Pinpoint the cell where the given text exists, returning its (X, Y) midpoint coordinate. 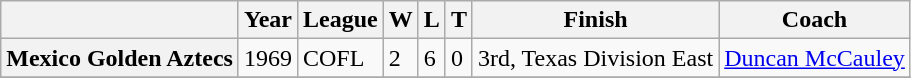
Mexico Golden Aztecs (120, 58)
League (340, 20)
1969 (268, 58)
3rd, Texas Division East (595, 58)
2 (400, 58)
0 (458, 58)
6 (432, 58)
L (432, 20)
COFL (340, 58)
Coach (815, 20)
Finish (595, 20)
T (458, 20)
Year (268, 20)
W (400, 20)
Duncan McCauley (815, 58)
